Capture the cell that displays the provided text and extract its (x, y) central coordinate. 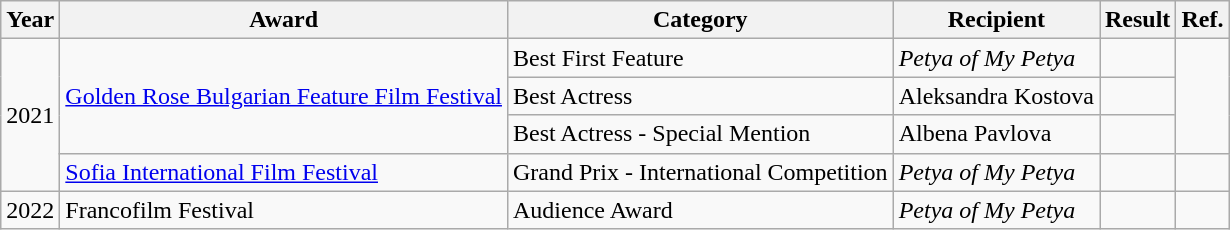
Result (1138, 20)
Category (700, 20)
Albena Pavlova (996, 134)
Recipient (996, 20)
2021 (30, 115)
Golden Rose Bulgarian Feature Film Festival (284, 96)
Ref. (1202, 20)
Aleksandra Kostova (996, 96)
Best First Feature (700, 58)
Sofia International Film Festival (284, 172)
2022 (30, 210)
Best Actress (700, 96)
Award (284, 20)
Francofilm Festival (284, 210)
Best Actress - Special Mention (700, 134)
Grand Prix - International Competition (700, 172)
Year (30, 20)
Audience Award (700, 210)
